From the cell containing the given text, extract its center point as (x, y) coordinate. 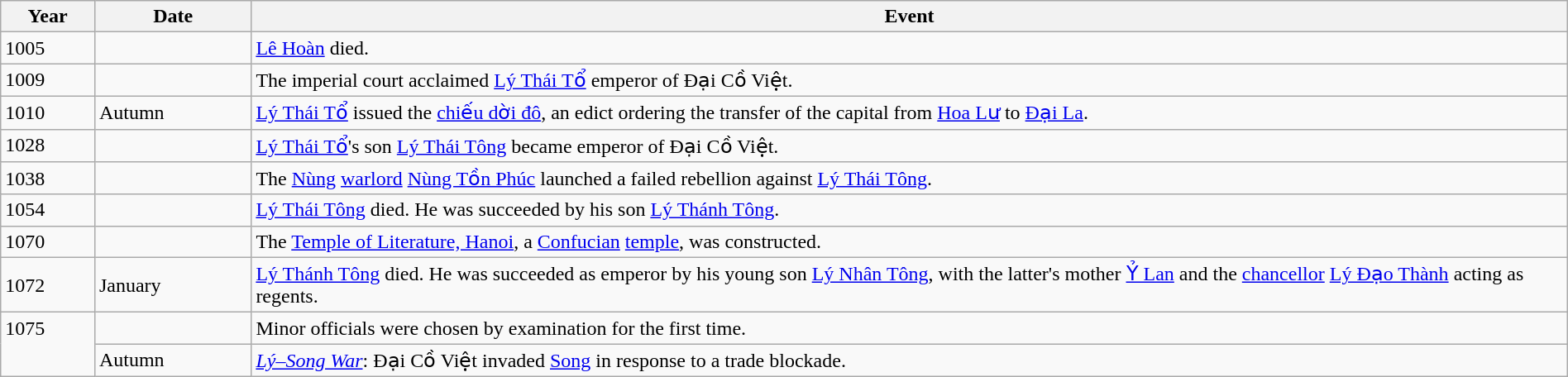
Lý Thái Tổ's son Lý Thái Tông became emperor of Đại Cồ Việt. (910, 146)
Event (910, 17)
Lê Hoàn died. (910, 48)
The Nùng warlord Nùng Tồn Phúc launched a failed rebellion against Lý Thái Tông. (910, 179)
Year (48, 17)
1072 (48, 284)
Lý Thái Tông died. He was succeeded by his son Lý Thánh Tông. (910, 210)
1009 (48, 80)
Date (172, 17)
1010 (48, 112)
The Temple of Literature, Hanoi, a Confucian temple, was constructed. (910, 241)
Lý–Song War: Đại Cồ Việt invaded Song in response to a trade blockade. (910, 360)
Minor officials were chosen by examination for the first time. (910, 328)
Lý Thái Tổ issued the chiếu dời đô, an edict ordering the transfer of the capital from Hoa Lư to Đại La. (910, 112)
1028 (48, 146)
1038 (48, 179)
1054 (48, 210)
January (172, 284)
1070 (48, 241)
1005 (48, 48)
The imperial court acclaimed Lý Thái Tổ emperor of Đại Cồ Việt. (910, 80)
1075 (48, 345)
